Extract the [x, y] coordinate from the center of the cell holding the provided text.  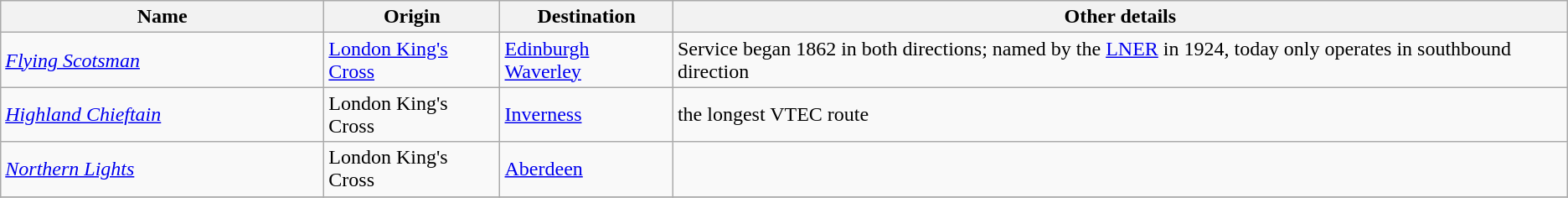
the longest VTEC route [1120, 114]
Destination [586, 17]
Edinburgh Waverley [586, 60]
Inverness [586, 114]
Northern Lights [162, 169]
Name [162, 17]
Flying Scotsman [162, 60]
Aberdeen [586, 169]
Origin [412, 17]
Other details [1120, 17]
Highland Chieftain [162, 114]
Service began 1862 in both directions; named by the LNER in 1924, today only operates in southbound direction [1120, 60]
